For the text-containing cell, return its midpoint in [x, y] coordinate format. 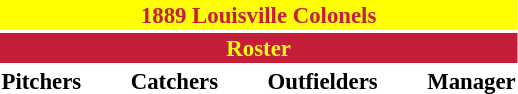
Roster [258, 48]
1889 Louisville Colonels [258, 15]
